Identify which cell holds the provided text, then report its [X, Y] central coordinate. 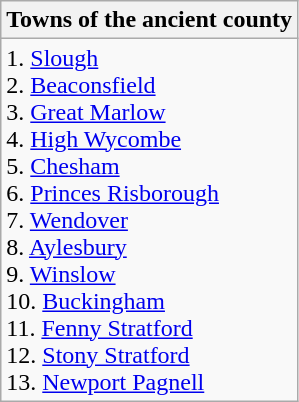
Towns of the ancient county [150, 20]
